Search for the cell housing the specified text and yield its (x, y) center coordinate. 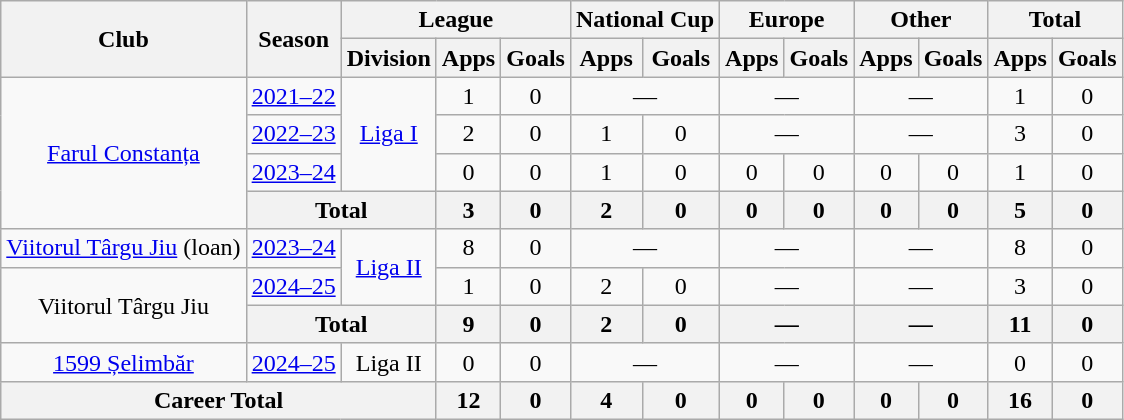
2021–22 (294, 96)
Europe (787, 20)
Liga I (388, 134)
Viitorul Târgu Jiu (loan) (124, 248)
Season (294, 39)
Viitorul Târgu Jiu (124, 305)
12 (468, 400)
National Cup (644, 20)
11 (1020, 324)
9 (468, 324)
1599 Șelimbăr (124, 362)
Career Total (219, 400)
2022–23 (294, 134)
League (456, 20)
16 (1020, 400)
5 (1020, 210)
Farul Constanța (124, 153)
Other (921, 20)
Division (388, 58)
Club (124, 39)
4 (606, 400)
